Extract the (X, Y) coordinate from the center of the cell holding the provided text.  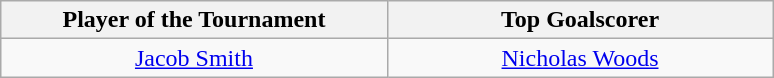
Top Goalscorer (580, 20)
Jacob Smith (194, 58)
Nicholas Woods (580, 58)
Player of the Tournament (194, 20)
